Extract the (x, y) coordinate from the center of the cell holding the provided text.  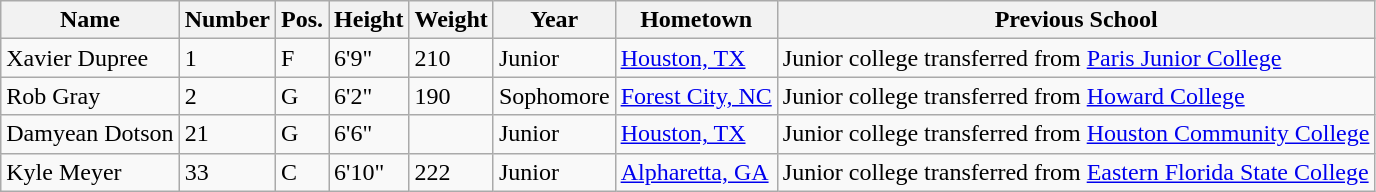
Sophomore (554, 96)
Name (90, 20)
1 (227, 58)
F (302, 58)
Forest City, NC (696, 96)
Junior college transferred from Paris Junior College (1076, 58)
Alpharetta, GA (696, 172)
Junior college transferred from Houston Community College (1076, 134)
Hometown (696, 20)
Year (554, 20)
6'10" (369, 172)
21 (227, 134)
210 (451, 58)
Rob Gray (90, 96)
Damyean Dotson (90, 134)
Number (227, 20)
Junior college transferred from Howard College (1076, 96)
Weight (451, 20)
C (302, 172)
Pos. (302, 20)
33 (227, 172)
Junior college transferred from Eastern Florida State College (1076, 172)
2 (227, 96)
Previous School (1076, 20)
222 (451, 172)
6'6" (369, 134)
Height (369, 20)
190 (451, 96)
6'2" (369, 96)
Kyle Meyer (90, 172)
6'9" (369, 58)
Xavier Dupree (90, 58)
